Identify which cell holds the provided text, then report its [X, Y] central coordinate. 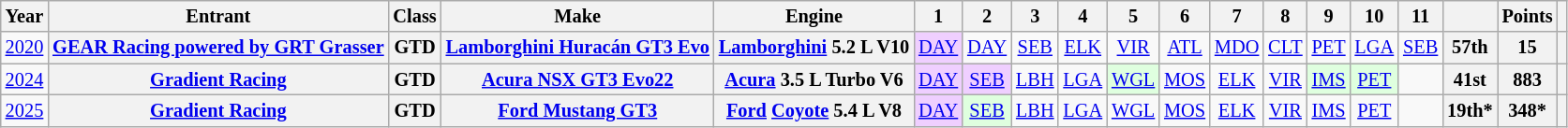
Entrant [217, 16]
Points [1528, 16]
Acura 3.5 L Turbo V6 [814, 79]
348* [1528, 110]
8 [1285, 16]
9 [1329, 16]
MDO [1237, 48]
Acura NSX GT3 Evo22 [577, 79]
Make [577, 16]
Lamborghini Huracán GT3 Evo [577, 48]
2025 [24, 110]
Year [24, 16]
Class [415, 16]
2020 [24, 48]
2 [987, 16]
15 [1528, 48]
11 [1421, 16]
2024 [24, 79]
6 [1185, 16]
Lamborghini 5.2 L V10 [814, 48]
Ford Mustang GT3 [577, 110]
41st [1470, 79]
Engine [814, 16]
4 [1083, 16]
Ford Coyote 5.4 L V8 [814, 110]
19th* [1470, 110]
3 [1035, 16]
CLT [1285, 48]
883 [1528, 79]
57th [1470, 48]
ATL [1185, 48]
1 [938, 16]
GEAR Racing powered by GRT Grasser [217, 48]
5 [1133, 16]
7 [1237, 16]
10 [1375, 16]
